For the text-containing cell, return its midpoint in (X, Y) coordinate format. 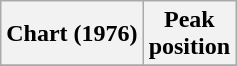
Peakposition (189, 34)
Chart (1976) (72, 34)
